Return [X, Y] of the center of cell containing provided text 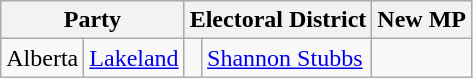
Shannon Stubbs [287, 58]
Party [92, 20]
Lakeland [134, 58]
New MP [422, 20]
Electoral District [278, 20]
Alberta [42, 58]
